Identify which cell holds the provided text, then report its [x, y] central coordinate. 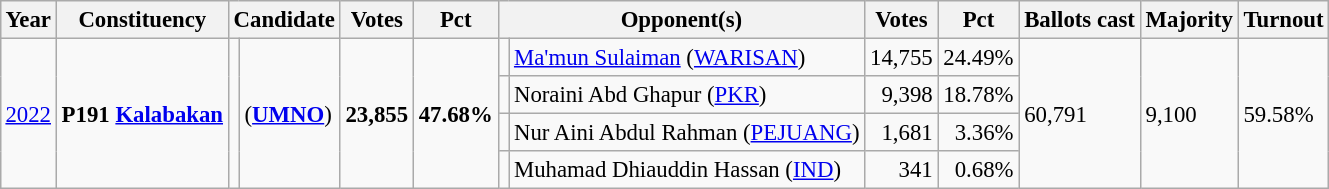
18.78% [978, 95]
Nur Aini Abdul Rahman (PEJUANG) [687, 133]
Candidate [284, 20]
Year [28, 20]
3.36% [978, 133]
47.68% [456, 113]
Constituency [142, 20]
Noraini Abd Ghapur (PKR) [687, 95]
23,855 [376, 113]
60,791 [1080, 113]
9,398 [902, 95]
59.58% [1284, 113]
Turnout [1284, 20]
1,681 [902, 133]
9,100 [1189, 113]
Opponent(s) [682, 20]
P191 Kalabakan [142, 113]
0.68% [978, 170]
(UMNO) [290, 113]
24.49% [978, 57]
14,755 [902, 57]
Muhamad Dhiauddin Hassan (IND) [687, 170]
Majority [1189, 20]
341 [902, 170]
2022 [28, 113]
Ballots cast [1080, 20]
Ma'mun Sulaiman (WARISAN) [687, 57]
